Capture the cell that displays the provided text and extract its [x, y] central coordinate. 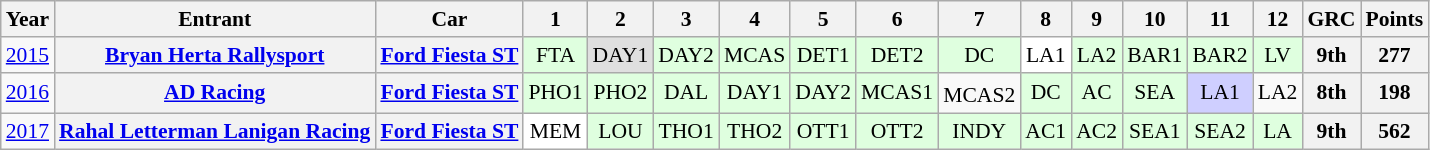
MEM [555, 132]
OTT2 [897, 132]
LA [1278, 132]
THO1 [686, 132]
Bryan Herta Rallysport [214, 55]
BAR2 [1220, 55]
BAR1 [1154, 55]
2 [621, 19]
5 [823, 19]
Rahal Letterman Lanigan Racing [214, 132]
THO2 [754, 132]
OTT1 [823, 132]
INDY [979, 132]
AD Racing [214, 92]
SEA [1154, 92]
277 [1395, 55]
7 [979, 19]
2017 [28, 132]
PHO2 [621, 92]
DET2 [897, 55]
10 [1154, 19]
SEA2 [1220, 132]
6 [897, 19]
AC [1096, 92]
1 [555, 19]
2016 [28, 92]
LV [1278, 55]
MCAS [754, 55]
AC1 [1046, 132]
562 [1395, 132]
AC2 [1096, 132]
2015 [28, 55]
Car [449, 19]
LOU [621, 132]
Year [28, 19]
FTA [555, 55]
198 [1395, 92]
12 [1278, 19]
MCAS2 [979, 92]
Points [1395, 19]
9 [1096, 19]
3 [686, 19]
8th [1331, 92]
GRC [1331, 19]
11 [1220, 19]
Entrant [214, 19]
4 [754, 19]
DAL [686, 92]
SEA1 [1154, 132]
PHO1 [555, 92]
MCAS1 [897, 92]
DET1 [823, 55]
8 [1046, 19]
